Return the (X, Y) coordinate for the center point of the cell that contains the specified text.  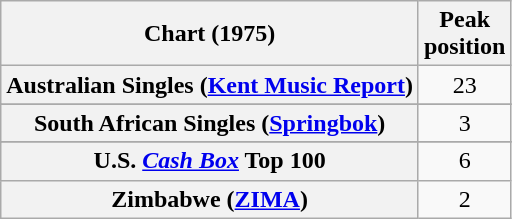
U.S. Cash Box Top 100 (210, 161)
23 (464, 85)
2 (464, 199)
6 (464, 161)
Chart (1975) (210, 34)
Zimbabwe (ZIMA) (210, 199)
Australian Singles (Kent Music Report) (210, 85)
Peakposition (464, 34)
3 (464, 123)
South African Singles (Springbok) (210, 123)
